For the text-containing cell, return its midpoint in [X, Y] coordinate format. 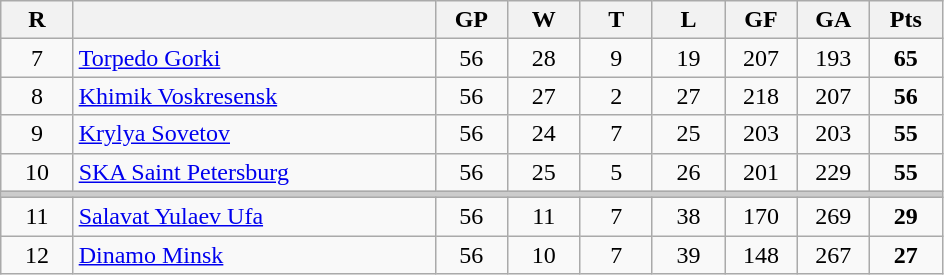
170 [761, 217]
12 [37, 255]
8 [37, 96]
38 [688, 217]
29 [906, 217]
28 [544, 58]
GA [833, 20]
19 [688, 58]
267 [833, 255]
Salavat Yulaev Ufa [254, 217]
65 [906, 58]
39 [688, 255]
229 [833, 172]
Torpedo Gorki [254, 58]
193 [833, 58]
269 [833, 217]
8.5 [472, 194]
2 [616, 96]
Krylya Sovetov [254, 134]
218 [761, 96]
24 [544, 134]
148 [761, 255]
5 [616, 172]
SKA Saint Petersburg [254, 172]
L [688, 20]
GF [761, 20]
W [544, 20]
201 [761, 172]
Khimik Voskresensk [254, 96]
GP [471, 20]
Pts [906, 20]
Dinamo Minsk [254, 255]
26 [688, 172]
T [616, 20]
R [37, 20]
